Locate the cell with the specified text and output its [X, Y] center coordinate. 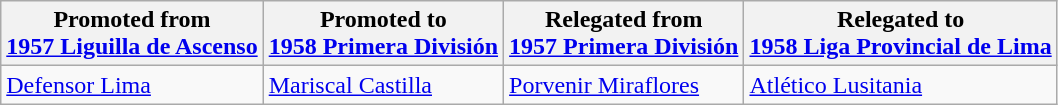
Relegated to1958 Liga Provincial de Lima [900, 34]
Promoted from1957 Liguilla de Ascenso [132, 34]
Porvenir Miraflores [624, 85]
Mariscal Castilla [383, 85]
Promoted to1958 Primera División [383, 34]
Defensor Lima [132, 85]
Relegated from1957 Primera División [624, 34]
Atlético Lusitania [900, 85]
